Identify which cell holds the provided text, then report its [X, Y] central coordinate. 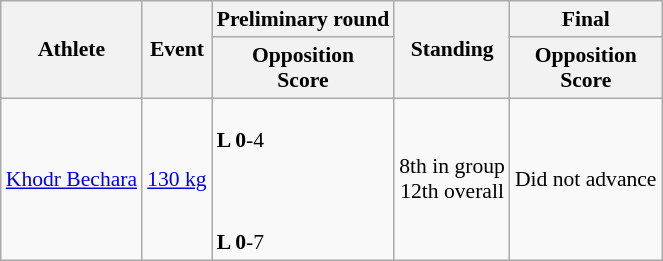
Event [176, 50]
Final [586, 19]
130 kg [176, 180]
Standing [452, 50]
Did not advance [586, 180]
Athlete [72, 50]
Preliminary round [304, 19]
Khodr Bechara [72, 180]
8th in group12th overall [452, 180]
L 0-4L 0-7 [304, 180]
